For the text-containing cell, return its midpoint in [X, Y] coordinate format. 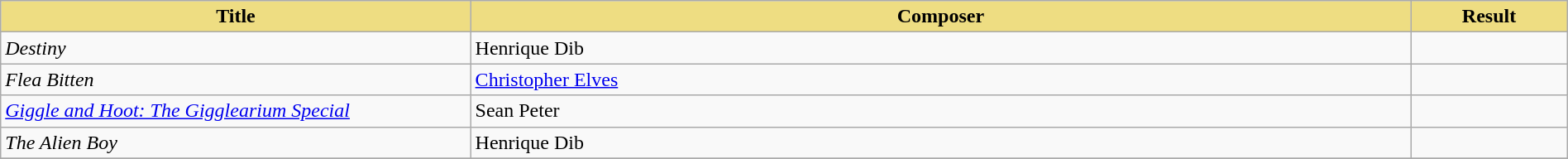
Flea Bitten [236, 79]
Destiny [236, 48]
Composer [941, 17]
Title [236, 17]
Christopher Elves [941, 79]
Sean Peter [941, 111]
The Alien Boy [236, 142]
Result [1489, 17]
Giggle and Hoot: The Gigglearium Special [236, 111]
